Output the (X, Y) coordinate of the center of the cell containing the given text.  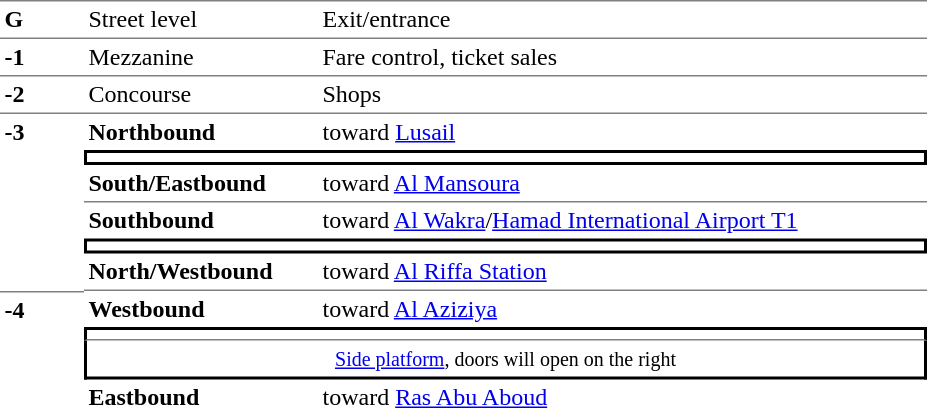
toward Al Riffa Station (622, 273)
Southbound (201, 220)
toward Al Mansoura (622, 184)
Street level (201, 20)
Side platform, doors will open on the right (506, 360)
Northbound (201, 131)
-3 (42, 201)
G (42, 20)
Concourse (201, 94)
toward Lusail (622, 131)
-2 (42, 94)
Westbound (201, 309)
South/Eastbound (201, 184)
toward Al Wakra/Hamad International Airport T1 (622, 220)
North/Westbound (201, 273)
Mezzanine (201, 58)
Fare control, ticket sales (622, 58)
Exit/entrance (622, 20)
Shops (622, 94)
toward Al Aziziya (622, 309)
-1 (42, 58)
